Pinpoint the cell where the given text exists, returning its (X, Y) midpoint coordinate. 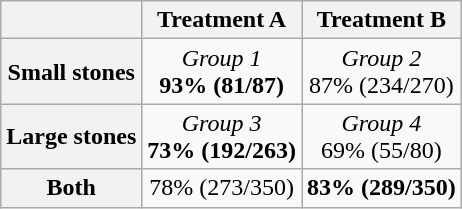
Group 469% (55/80) (382, 136)
Group 373% (192/263) (222, 136)
Both (72, 188)
Large stones (72, 136)
Treatment B (382, 20)
83% (289/350) (382, 188)
Treatment A (222, 20)
78% (273/350) (222, 188)
Small stones (72, 72)
Group 287% (234/270) (382, 72)
Group 193% (81/87) (222, 72)
